Pinpoint the cell where the given text exists, returning its [x, y] midpoint coordinate. 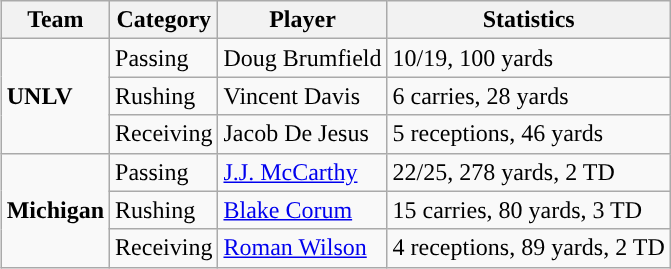
Jacob De Jesus [302, 134]
Statistics [528, 20]
Blake Corum [302, 210]
Doug Brumfield [302, 58]
Player [302, 20]
22/25, 278 yards, 2 TD [528, 172]
UNLV [55, 96]
Michigan [55, 210]
10/19, 100 yards [528, 58]
4 receptions, 89 yards, 2 TD [528, 248]
5 receptions, 46 yards [528, 134]
J.J. McCarthy [302, 172]
Vincent Davis [302, 96]
Category [164, 20]
15 carries, 80 yards, 3 TD [528, 210]
Team [55, 20]
Roman Wilson [302, 248]
6 carries, 28 yards [528, 96]
